From the cell containing the given text, extract its center point as [X, Y] coordinate. 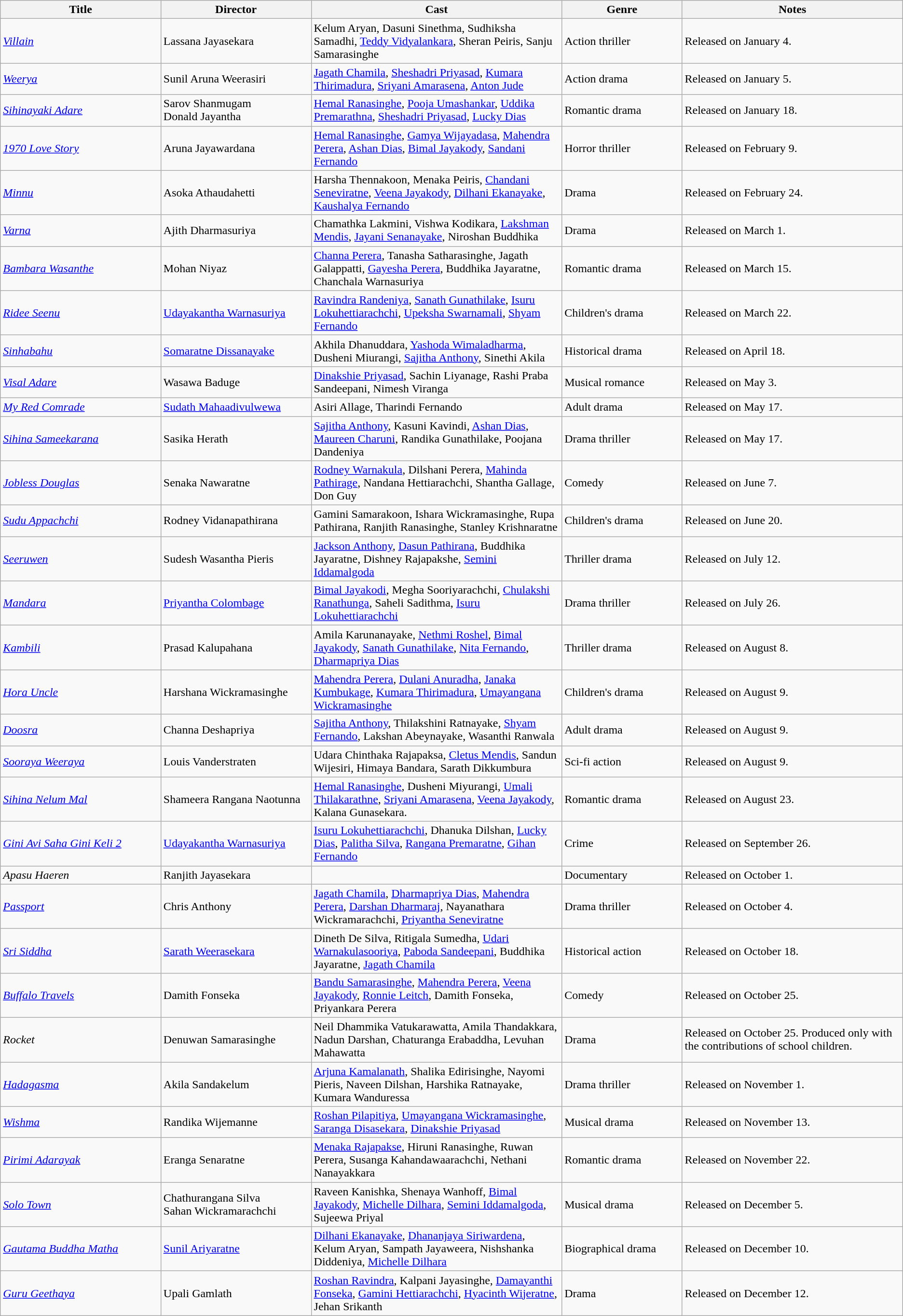
Sajitha Anthony, Thilakshini Ratnayake, Shyam Fernando, Lakshan Abeynayake, Wasanthi Ranwala [437, 730]
Released on October 4. [792, 906]
Passport [81, 906]
Hora Uncle [81, 692]
Released on March 22. [792, 313]
Hemal Ranasinghe, Dusheni Miyurangi, Umali Thilakarathne, Sriyani Amarasena, Veena Jayakody, Kalana Gunasekara. [437, 799]
Released on February 9. [792, 148]
Roshan Pilapitiya, Umayangana Wickramasinghe, Saranga Disasekara, Dinakshie Priyasad [437, 1122]
Released on October 25. Produced only with the contributions of school children. [792, 1039]
Minnu [81, 193]
Amila Karunanayake, Nethmi Roshel, Bimal Jayakody, Sanath Gunathilake, Nita Fernando, Dharmapriya Dias [437, 648]
Lassana Jayasekara [236, 41]
Asoka Athaudahetti [236, 193]
Notes [792, 10]
Sudath Mahaadivulwewa [236, 407]
Jagath Chamila, Dharmapriya Dias, Mahendra Perera, Darshan Dharmaraj, Nayanathara Wickramarachchi, Priyantha Seneviratne [437, 906]
Released on October 25. [792, 995]
Ajith Dharmasuriya [236, 231]
Dilhani Ekanayake, Dhananjaya Siriwardena, Kelum Aryan, Sampath Jayaweera, Nishshanka Diddeniya, Michelle Dilhara [437, 1249]
Senaka Nawaratne [236, 483]
Menaka Rajapakse, Hiruni Ranasinghe, Ruwan Perera, Susanga Kahandawaarachchi, Nethani Nanayakkara [437, 1160]
Mohan Niyaz [236, 268]
Released on March 1. [792, 231]
Rodney Vidanapathirana [236, 521]
Chris Anthony [236, 906]
Chathurangana Silva Sahan Wickramarachchi [236, 1205]
Horror thriller [622, 148]
Hemal Ranasinghe, Pooja Umashankar, Uddika Premarathna, Sheshadri Priyasad, Lucky Dias [437, 110]
Damith Fonseka [236, 995]
Released on April 18. [792, 350]
Released on September 26. [792, 844]
Genre [622, 10]
Ridee Seenu [81, 313]
Released on August 23. [792, 799]
Wasawa Baduge [236, 382]
Released on October 18. [792, 951]
1970 Love Story [81, 148]
Jackson Anthony, Dasun Pathirana, Buddhika Jayaratne, Dishney Rajapakshe, Semini Iddamalgoda [437, 559]
Bandu Samarasinghe, Mahendra Perera, Veena Jayakody, Ronnie Leitch, Damith Fonseka, Priyankara Perera [437, 995]
Released on December 5. [792, 1205]
Wishma [81, 1122]
Kelum Aryan, Dasuni Sinethma, Sudhiksha Samadhi, Teddy Vidyalankara, Sheran Peiris, Sanju Samarasinghe [437, 41]
Eranga Senaratne [236, 1160]
Neil Dhammika Vatukarawatta, Amila Thandakkara, Nadun Darshan, Chaturanga Erabaddha, Levuhan Mahawatta [437, 1039]
Action thriller [622, 41]
Seeruwen [81, 559]
Mahendra Perera, Dulani Anuradha, Janaka Kumbukage, Kumara Thirimadura, Umayangana Wickramasinghe [437, 692]
Sudesh Wasantha Pieris [236, 559]
Guru Geethaya [81, 1293]
Released on December 10. [792, 1249]
Rocket [81, 1039]
Weerya [81, 79]
Harsha Thennakoon, Menaka Peiris, Chandani Seneviratne, Veena Jayakody, Dilhani Ekanayake, Kaushalya Fernando [437, 193]
Sooraya Weeraya [81, 762]
Title [81, 10]
Released on November 13. [792, 1122]
Shameera Rangana Naotunna [236, 799]
Ranjith Jayasekara [236, 875]
Released on March 15. [792, 268]
Gini Avi Saha Gini Keli 2 [81, 844]
Sihinayaki Adare [81, 110]
Randika Wijemanne [236, 1122]
Released on January 4. [792, 41]
Ravindra Randeniya, Sanath Gunathilake, Isuru Lokuhettiarachchi, Upeksha Swarnamali, Shyam Fernando [437, 313]
Chamathka Lakmini, Vishwa Kodikara, Lakshman Mendis, Jayani Senanayake, Niroshan Buddhika [437, 231]
Bimal Jayakodi, Megha Sooriyarachchi, Chulakshi Ranathunga, Saheli Sadithma, Isuru Lokuhettiarachchi [437, 603]
Priyantha Colombage [236, 603]
Arjuna Kamalanath, Shalika Edirisinghe, Nayomi Pieris, Naveen Dilshan, Harshika Ratnayake, Kumara Wanduressa [437, 1084]
Villain [81, 41]
Released on May 3. [792, 382]
Released on November 1. [792, 1084]
Roshan Ravindra, Kalpani Jayasinghe, Damayanthi Fonseka, Gamini Hettiarachchi, Hyacinth Wijeratne, Jehan Srikanth [437, 1293]
Asiri Allage, Tharindi Fernando [437, 407]
Varna [81, 231]
Dinakshie Priyasad, Sachin Liyanage, Rashi Praba Sandeepani, Nimesh Viranga [437, 382]
Sasika Herath [236, 438]
Upali Gamlath [236, 1293]
Mandara [81, 603]
Somaratne Dissanayake [236, 350]
Sunil Aruna Weerasiri [236, 79]
Isuru Lokuhettiarachchi, Dhanuka Dilshan, Lucky Dias, Palitha Silva, Rangana Premaratne, Gihan Fernando [437, 844]
Director [236, 10]
Doosra [81, 730]
Denuwan Samarasinghe [236, 1039]
Akila Sandakelum [236, 1084]
Released on January 5. [792, 79]
Akhila Dhanuddara, Yashoda Wimaladharma, Dusheni Miurangi, Sajitha Anthony, Sinethi Akila [437, 350]
Musical romance [622, 382]
Crime [622, 844]
Action drama [622, 79]
Sri Siddha [81, 951]
Channa Perera, Tanasha Satharasinghe, Jagath Galappatti, Gayesha Perera, Buddhika Jayaratne, Chanchala Warnasuriya [437, 268]
Prasad Kalupahana [236, 648]
Hadagasma [81, 1084]
Released on February 24. [792, 193]
Udara Chinthaka Rajapaksa, Cletus Mendis, Sandun Wijesiri, Himaya Bandara, Sarath Dikkumbura [437, 762]
Raveen Kanishka, Shenaya Wanhoff, Bimal Jayakody, Michelle Dilhara, Semini Iddamalgoda, Sujeewa Priyal [437, 1205]
Documentary [622, 875]
Sunil Ariyaratne [236, 1249]
Historical action [622, 951]
Buffalo Travels [81, 995]
Released on October 1. [792, 875]
Released on November 22. [792, 1160]
Gautama Buddha Matha [81, 1249]
Sihina Sameekarana [81, 438]
Bambara Wasanthe [81, 268]
Historical drama [622, 350]
Released on June 20. [792, 521]
Released on July 12. [792, 559]
Pirimi Adarayak [81, 1160]
Solo Town [81, 1205]
Biographical drama [622, 1249]
Sihina Nelum Mal [81, 799]
Released on June 7. [792, 483]
Released on August 8. [792, 648]
Jobless Douglas [81, 483]
My Red Comrade [81, 407]
Apasu Haeren [81, 875]
Jagath Chamila, Sheshadri Priyasad, Kumara Thirimadura, Sriyani Amarasena, Anton Jude [437, 79]
Released on December 12. [792, 1293]
Hemal Ranasinghe, Gamya Wijayadasa, Mahendra Perera, Ashan Dias, Bimal Jayakody, Sandani Fernando [437, 148]
Rodney Warnakula, Dilshani Perera, Mahinda Pathirage, Nandana Hettiarachchi, Shantha Gallage, Don Guy [437, 483]
Channa Deshapriya [236, 730]
Sudu Appachchi [81, 521]
Sarov ShanmugamDonald Jayantha [236, 110]
Sarath Weerasekara [236, 951]
Sinhabahu [81, 350]
Sci-fi action [622, 762]
Kambili [81, 648]
Gamini Samarakoon, Ishara Wickramasinghe, Rupa Pathirana, Ranjith Ranasinghe, Stanley Krishnaratne [437, 521]
Cast [437, 10]
Released on July 26. [792, 603]
Dineth De Silva, Ritigala Sumedha, Udari Warnakulasooriya, Paboda Sandeepani, Buddhika Jayaratne, Jagath Chamila [437, 951]
Aruna Jayawardana [236, 148]
Sajitha Anthony, Kasuni Kavindi, Ashan Dias, Maureen Charuni, Randika Gunathilake, Poojana Dandeniya [437, 438]
Released on January 18. [792, 110]
Louis Vanderstraten [236, 762]
Visal Adare [81, 382]
Harshana Wickramasinghe [236, 692]
